Scan for the cell matching the given text and deliver its [X, Y] coordinate at center. 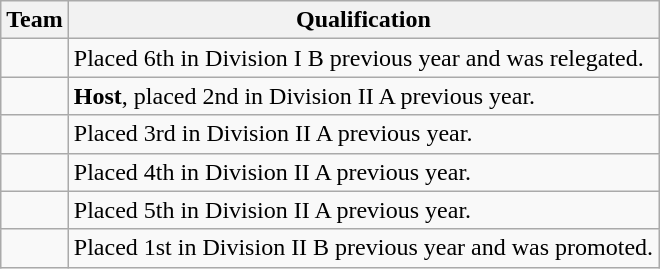
Placed 3rd in Division II A previous year. [363, 134]
Placed 6th in Division I B previous year and was relegated. [363, 58]
Placed 5th in Division II A previous year. [363, 210]
Team [35, 20]
Placed 1st in Division II B previous year and was promoted. [363, 248]
Host, placed 2nd in Division II A previous year. [363, 96]
Qualification [363, 20]
Placed 4th in Division II A previous year. [363, 172]
